For the text-containing cell, return its midpoint in (x, y) coordinate format. 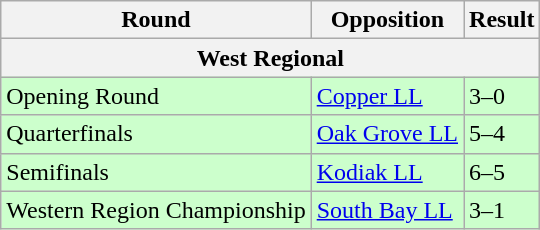
Copper LL (387, 96)
Kodiak LL (387, 172)
South Bay LL (387, 210)
3–1 (502, 210)
5–4 (502, 134)
Oak Grove LL (387, 134)
Opening Round (156, 96)
Opposition (387, 20)
3–0 (502, 96)
Quarterfinals (156, 134)
Round (156, 20)
Result (502, 20)
Semifinals (156, 172)
Western Region Championship (156, 210)
6–5 (502, 172)
West Regional (270, 58)
